Scan for the cell matching the given text and deliver its (x, y) coordinate at center. 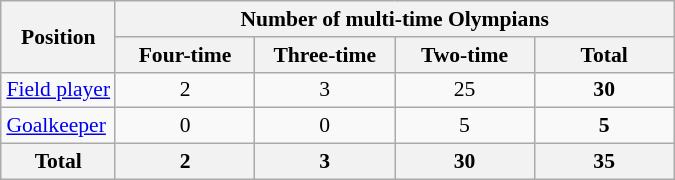
Field player (58, 90)
Two-time (465, 55)
Four-time (185, 55)
Position (58, 36)
Three-time (325, 55)
25 (465, 90)
Goalkeeper (58, 126)
35 (604, 162)
Number of multi-time Olympians (394, 19)
